Extract the [X, Y] coordinate from the center of the cell holding the provided text.  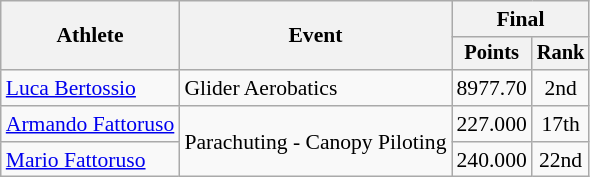
2nd [561, 88]
8977.70 [492, 88]
Parachuting - Canopy Piloting [315, 142]
Points [492, 54]
Luca Bertossio [90, 88]
Final [521, 19]
17th [561, 124]
Event [315, 36]
Athlete [90, 36]
Rank [561, 54]
Glider Aerobatics [315, 88]
Armando Fattoruso [90, 124]
227.000 [492, 124]
